Capture the cell that displays the provided text and extract its (x, y) central coordinate. 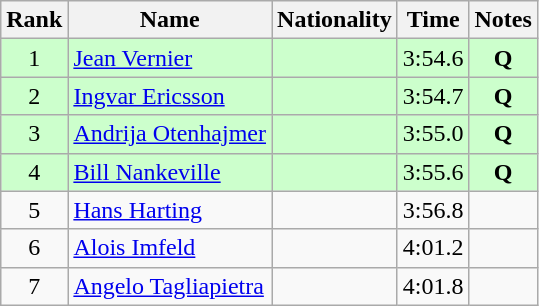
Rank (34, 20)
3:54.7 (433, 96)
7 (34, 286)
Nationality (335, 20)
Time (433, 20)
Angelo Tagliapietra (170, 286)
5 (34, 210)
4:01.2 (433, 248)
3:55.6 (433, 172)
Notes (503, 20)
4 (34, 172)
3:55.0 (433, 134)
6 (34, 248)
Jean Vernier (170, 58)
Bill Nankeville (170, 172)
Alois Imfeld (170, 248)
2 (34, 96)
3 (34, 134)
1 (34, 58)
Hans Harting (170, 210)
Ingvar Ericsson (170, 96)
3:56.8 (433, 210)
4:01.8 (433, 286)
3:54.6 (433, 58)
Name (170, 20)
Andrija Otenhajmer (170, 134)
